Capture the cell that displays the provided text and extract its (x, y) central coordinate. 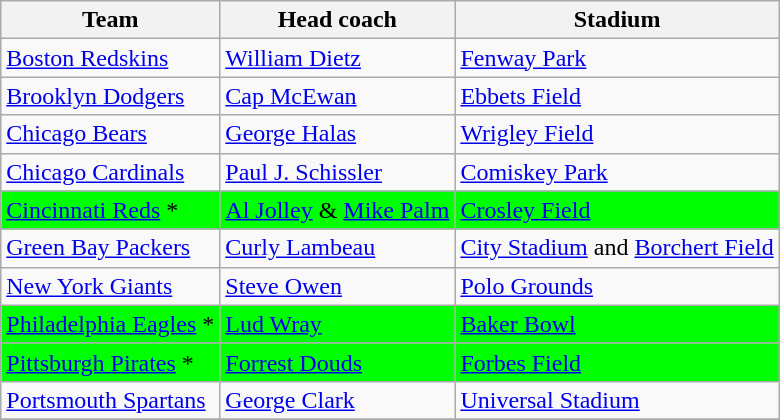
Forrest Douds (338, 362)
City Stadium and Borchert Field (617, 248)
New York Giants (110, 286)
George Clark (338, 400)
Portsmouth Spartans (110, 400)
Green Bay Packers (110, 248)
Al Jolley & Mike Palm (338, 210)
Chicago Bears (110, 134)
Polo Grounds (617, 286)
Cap McEwan (338, 96)
Baker Bowl (617, 324)
Forbes Field (617, 362)
Crosley Field (617, 210)
Ebbets Field (617, 96)
Boston Redskins (110, 58)
George Halas (338, 134)
Universal Stadium (617, 400)
Steve Owen (338, 286)
Pittsburgh Pirates * (110, 362)
Paul J. Schissler (338, 172)
Curly Lambeau (338, 248)
Wrigley Field (617, 134)
Cincinnati Reds * (110, 210)
Stadium (617, 20)
Chicago Cardinals (110, 172)
Brooklyn Dodgers (110, 96)
Fenway Park (617, 58)
William Dietz (338, 58)
Lud Wray (338, 324)
Comiskey Park (617, 172)
Team (110, 20)
Head coach (338, 20)
Philadelphia Eagles * (110, 324)
